Determine the [X, Y] coordinate at the center of the cell enclosing the given text.  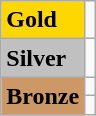
Gold [43, 20]
Silver [43, 58]
Bronze [43, 96]
